Return the (X, Y) coordinate for the center point of the cell that contains the specified text.  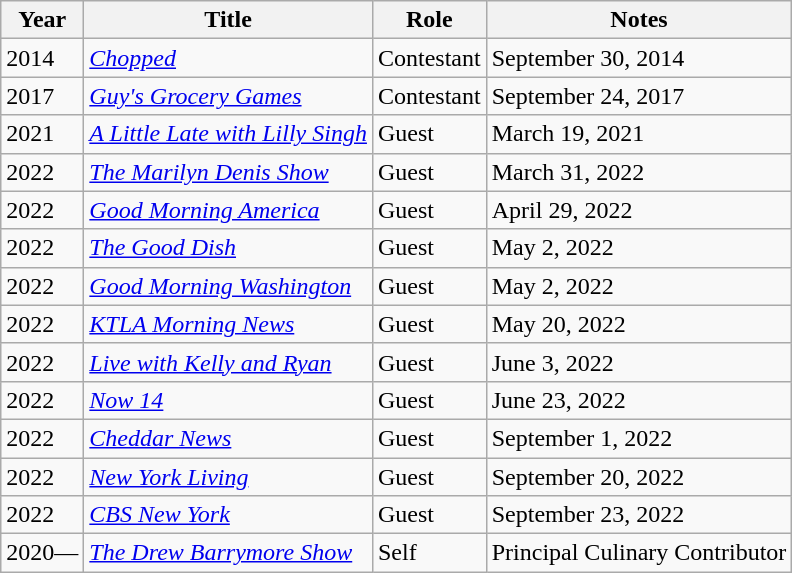
Now 14 (228, 400)
2014 (42, 58)
September 30, 2014 (639, 58)
2017 (42, 96)
2021 (42, 134)
June 23, 2022 (639, 400)
September 20, 2022 (639, 477)
Role (429, 20)
2020— (42, 553)
KTLA Morning News (228, 324)
September 1, 2022 (639, 438)
March 19, 2021 (639, 134)
The Marilyn Denis Show (228, 172)
A Little Late with Lilly Singh (228, 134)
April 29, 2022 (639, 210)
March 31, 2022 (639, 172)
Year (42, 20)
Notes (639, 20)
Title (228, 20)
Self (429, 553)
CBS New York (228, 515)
New York Living (228, 477)
Cheddar News (228, 438)
May 20, 2022 (639, 324)
Principal Culinary Contributor (639, 553)
Good Morning America (228, 210)
The Good Dish (228, 248)
September 24, 2017 (639, 96)
Chopped (228, 58)
September 23, 2022 (639, 515)
The Drew Barrymore Show (228, 553)
Good Morning Washington (228, 286)
Guy's Grocery Games (228, 96)
Live with Kelly and Ryan (228, 362)
June 3, 2022 (639, 362)
